Determine the [X, Y] coordinate at the center of the cell enclosing the given text.  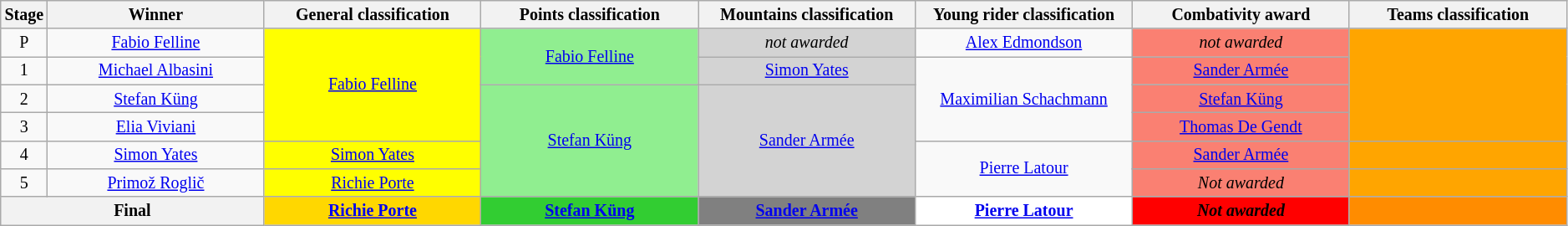
5 [24, 182]
Combativity award [1241, 15]
Young rider classification [1024, 15]
Winner [155, 15]
Elia Viviani [155, 127]
1 [24, 70]
P [24, 44]
Final [132, 211]
2 [24, 99]
4 [24, 154]
Points classification [590, 15]
Alex Edmondson [1024, 44]
Maximilian Schachmann [1024, 99]
Mountains classification [807, 15]
3 [24, 127]
Thomas De Gendt [1241, 127]
General classification [373, 15]
Primož Roglič [155, 182]
Teams classification [1458, 15]
Michael Albasini [155, 70]
Stage [24, 15]
